Output the [x, y] coordinate of the center of the cell containing the given text.  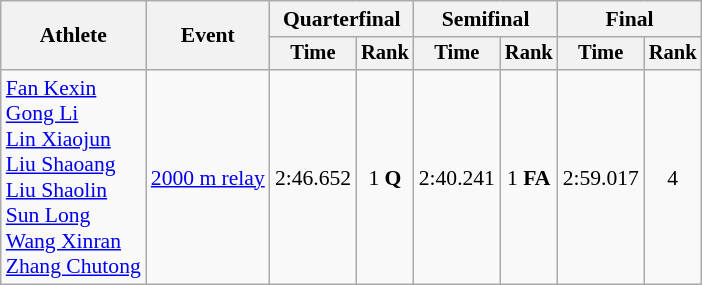
Final [630, 19]
Event [208, 36]
2:46.652 [313, 177]
2:59.017 [601, 177]
Quarterfinal [342, 19]
1 Q [385, 177]
Athlete [74, 36]
4 [673, 177]
Semifinal [486, 19]
2:40.241 [457, 177]
2000 m relay [208, 177]
Fan KexinGong LiLin XiaojunLiu ShaoangLiu ShaolinSun LongWang XinranZhang Chutong [74, 177]
1 FA [529, 177]
